For the text-containing cell, return its midpoint in (x, y) coordinate format. 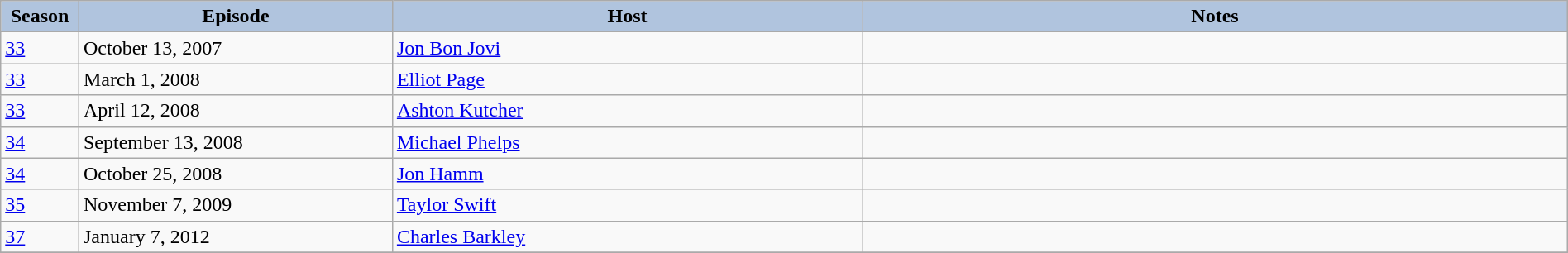
September 13, 2008 (235, 142)
35 (40, 205)
Season (40, 17)
Taylor Swift (627, 205)
37 (40, 236)
Jon Hamm (627, 174)
October 25, 2008 (235, 174)
October 13, 2007 (235, 48)
November 7, 2009 (235, 205)
April 12, 2008 (235, 111)
Charles Barkley (627, 236)
Jon Bon Jovi (627, 48)
Episode (235, 17)
January 7, 2012 (235, 236)
Notes (1216, 17)
Host (627, 17)
Elliot Page (627, 79)
Michael Phelps (627, 142)
March 1, 2008 (235, 79)
Ashton Kutcher (627, 111)
